Provide the [x, y] coordinate of the cell's center where the given text is located.  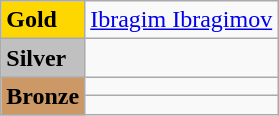
Ibragim Ibragimov [182, 20]
Gold [43, 20]
Bronze [43, 96]
Silver [43, 58]
